Find where the given text appears and provide that cell's center as (x, y) coordinate. 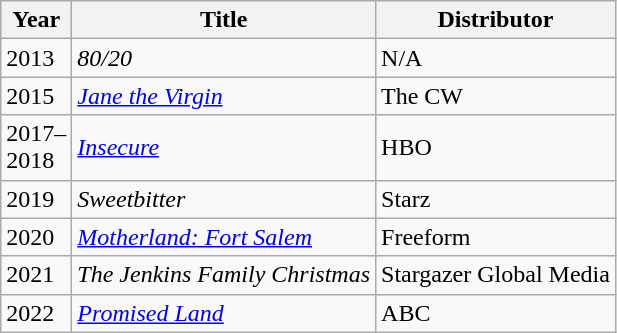
Freeform (496, 237)
2022 (36, 313)
Starz (496, 199)
2013 (36, 58)
Stargazer Global Media (496, 275)
Year (36, 20)
Jane the Virgin (224, 96)
HBO (496, 148)
80/20 (224, 58)
2019 (36, 199)
Promised Land (224, 313)
The CW (496, 96)
2015 (36, 96)
N/A (496, 58)
Distributor (496, 20)
The Jenkins Family Christmas (224, 275)
ABC (496, 313)
Motherland: Fort Salem (224, 237)
Title (224, 20)
2020 (36, 237)
Sweetbitter (224, 199)
Insecure (224, 148)
2021 (36, 275)
2017–2018 (36, 148)
